Detect which cell encompasses the target text, then output its [X, Y] center coordinate. 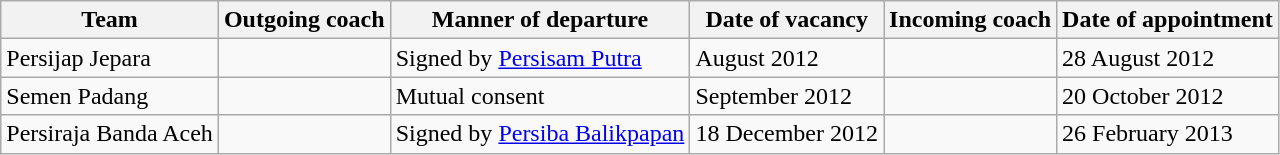
September 2012 [787, 96]
20 October 2012 [1168, 96]
Signed by Persisam Putra [540, 58]
Outgoing coach [304, 20]
Mutual consent [540, 96]
Date of vacancy [787, 20]
18 December 2012 [787, 134]
Semen Padang [110, 96]
Manner of departure [540, 20]
Team [110, 20]
August 2012 [787, 58]
Incoming coach [970, 20]
Persijap Jepara [110, 58]
Persiraja Banda Aceh [110, 134]
28 August 2012 [1168, 58]
Date of appointment [1168, 20]
26 February 2013 [1168, 134]
Signed by Persiba Balikpapan [540, 134]
